Pinpoint the cell where the given text exists, returning its [X, Y] midpoint coordinate. 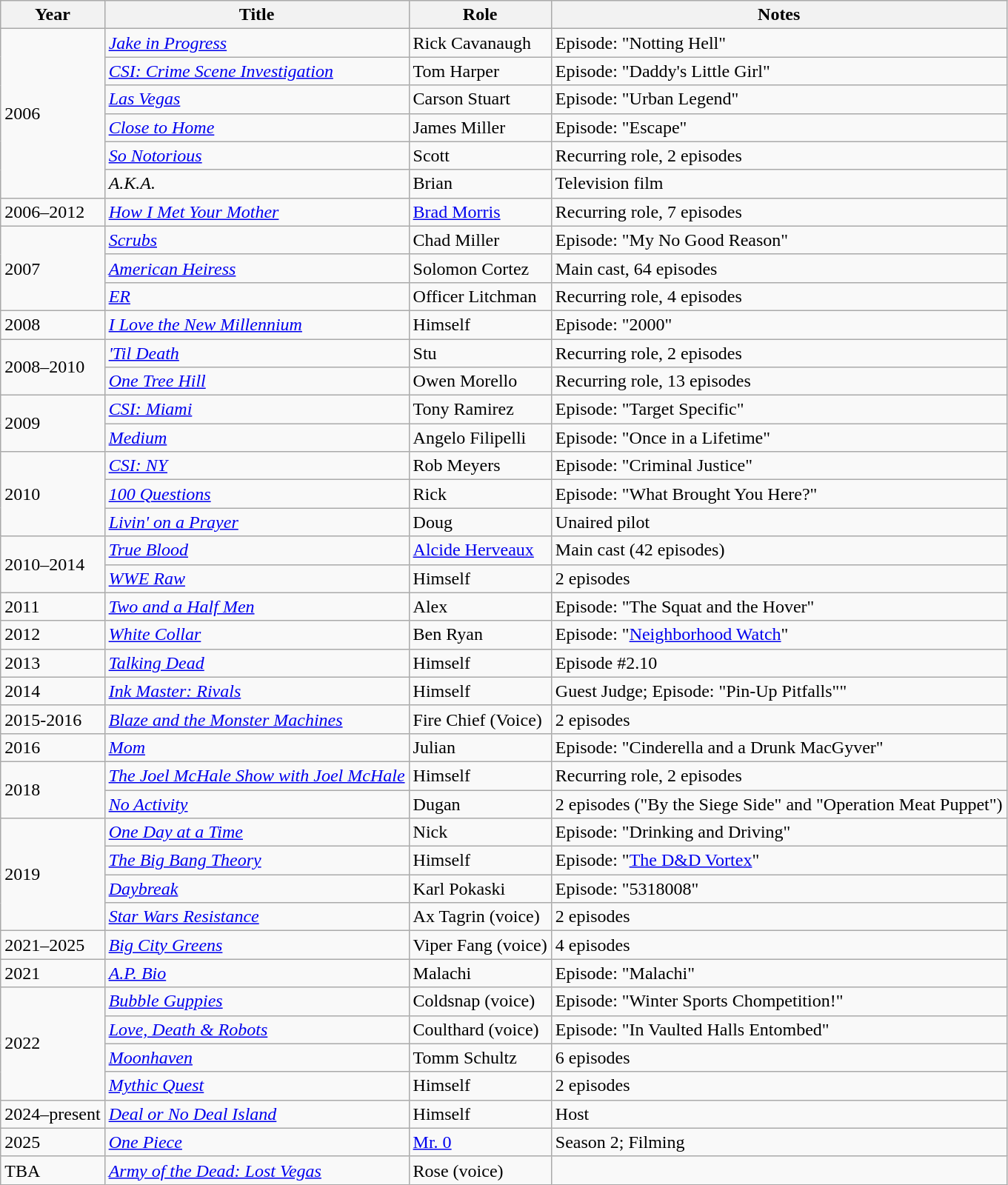
CSI: Miami [256, 410]
Episode: "The D&D Vortex" [779, 861]
Alex [480, 607]
CSI: Crime Scene Investigation [256, 71]
TBA [53, 1170]
Episode: "Drinking and Driving" [779, 832]
Scrubs [256, 240]
ER [256, 296]
Jake in Progress [256, 43]
2024–present [53, 1114]
Solomon Cortez [480, 268]
2007 [53, 268]
Year [53, 15]
Episode: "Daddy's Little Girl" [779, 71]
Episode: "Winter Sports Chompetition!" [779, 1001]
2 episodes ("By the Siege Side" and "Operation Meat Puppet") [779, 804]
Episode: "Notting Hell" [779, 43]
Stu [480, 353]
2008–2010 [53, 367]
2018 [53, 790]
Bubble Guppies [256, 1001]
Recurring role, 13 episodes [779, 381]
Episode: "5318008" [779, 889]
Television film [779, 184]
Carson Stuart [480, 99]
Episode: "Urban Legend" [779, 99]
Officer Litchman [480, 296]
Episode: "My No Good Reason" [779, 240]
Angelo Filipelli [480, 438]
The Joel McHale Show with Joel McHale [256, 775]
Love, Death & Robots [256, 1029]
'Til Death [256, 353]
Mom [256, 747]
Doug [480, 522]
Recurring role, 4 episodes [779, 296]
2012 [53, 635]
Daybreak [256, 889]
How I Met Your Mother [256, 212]
2014 [53, 691]
Rose (voice) [480, 1170]
100 Questions [256, 494]
Ink Master: Rivals [256, 691]
2021–2025 [53, 945]
Rick Cavanaugh [480, 43]
So Notorious [256, 156]
Episode: "Criminal Justice" [779, 466]
True Blood [256, 550]
Two and a Half Men [256, 607]
No Activity [256, 804]
Julian [480, 747]
One Day at a Time [256, 832]
Episode: "What Brought You Here?" [779, 494]
2010–2014 [53, 564]
2006–2012 [53, 212]
Season 2; Filming [779, 1142]
Episode: "Cinderella and a Drunk MacGyver" [779, 747]
Malachi [480, 973]
Title [256, 15]
Big City Greens [256, 945]
Dugan [480, 804]
One Piece [256, 1142]
6 episodes [779, 1058]
Nick [480, 832]
Medium [256, 438]
Tom Harper [480, 71]
2013 [53, 663]
2015-2016 [53, 719]
Main cast, 64 episodes [779, 268]
Close to Home [256, 127]
The Big Bang Theory [256, 861]
White Collar [256, 635]
Fire Chief (Voice) [480, 719]
Brad Morris [480, 212]
American Heiress [256, 268]
A.P. Bio [256, 973]
Ben Ryan [480, 635]
Moonhaven [256, 1058]
Episode: "Malachi" [779, 973]
Owen Morello [480, 381]
WWE Raw [256, 578]
Coulthard (voice) [480, 1029]
2011 [53, 607]
Role [480, 15]
Scott [480, 156]
Coldsnap (voice) [480, 1001]
Episode: "Once in a Lifetime" [779, 438]
Livin' on a Prayer [256, 522]
Brian [480, 184]
Tomm Schultz [480, 1058]
Chad Miller [480, 240]
Viper Fang (voice) [480, 945]
Talking Dead [256, 663]
4 episodes [779, 945]
Deal or No Deal Island [256, 1114]
A.K.A. [256, 184]
Episode: "In Vaulted Halls Entombed" [779, 1029]
Main cast (42 episodes) [779, 550]
Alcide Herveaux [480, 550]
2006 [53, 113]
Rob Meyers [480, 466]
2025 [53, 1142]
2019 [53, 875]
2008 [53, 324]
Episode #2.10 [779, 663]
Mr. 0 [480, 1142]
Episode: "The Squat and the Hover" [779, 607]
Episode: "Neighborhood Watch" [779, 635]
Star Wars Resistance [256, 917]
Ax Tagrin (voice) [480, 917]
I Love the New Millennium [256, 324]
Mythic Quest [256, 1086]
Recurring role, 7 episodes [779, 212]
Karl Pokaski [480, 889]
Episode: "Escape" [779, 127]
Army of the Dead: Lost Vegas [256, 1170]
Unaired pilot [779, 522]
2021 [53, 973]
Episode: "Target Specific" [779, 410]
Tony Ramirez [480, 410]
Notes [779, 15]
Guest Judge; Episode: "Pin-Up Pitfalls"" [779, 691]
CSI: NY [256, 466]
Rick [480, 494]
2009 [53, 424]
2010 [53, 494]
2016 [53, 747]
One Tree Hill [256, 381]
James Miller [480, 127]
Blaze and the Monster Machines [256, 719]
Host [779, 1114]
2022 [53, 1044]
Episode: "2000" [779, 324]
Las Vegas [256, 99]
